Pinpoint the cell where the given text exists, returning its (x, y) midpoint coordinate. 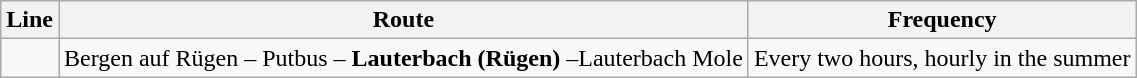
Route (403, 20)
Line (30, 20)
Frequency (942, 20)
Bergen auf Rügen – Putbus – Lauterbach (Rügen) –Lauterbach Mole (403, 58)
Every two hours, hourly in the summer (942, 58)
